Return the [x, y] coordinate for the center point of the cell that contains the specified text.  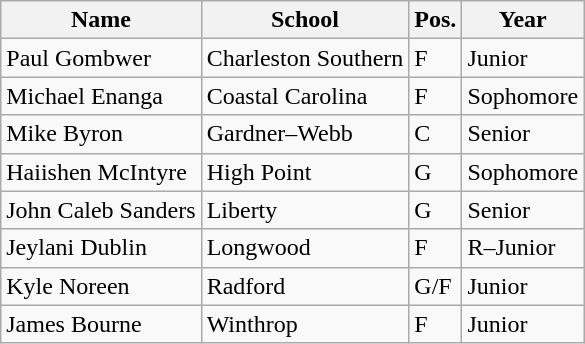
Gardner–Webb [305, 134]
Mike Byron [101, 134]
Haiishen McIntyre [101, 172]
Pos. [436, 20]
Jeylani Dublin [101, 248]
John Caleb Sanders [101, 210]
Coastal Carolina [305, 96]
Charleston Southern [305, 58]
Winthrop [305, 324]
Liberty [305, 210]
School [305, 20]
Paul Gombwer [101, 58]
Name [101, 20]
James Bourne [101, 324]
Radford [305, 286]
R–Junior [523, 248]
Michael Enanga [101, 96]
G/F [436, 286]
Year [523, 20]
High Point [305, 172]
Longwood [305, 248]
Kyle Noreen [101, 286]
C [436, 134]
